Find where the given text appears and provide that cell's center as (x, y) coordinate. 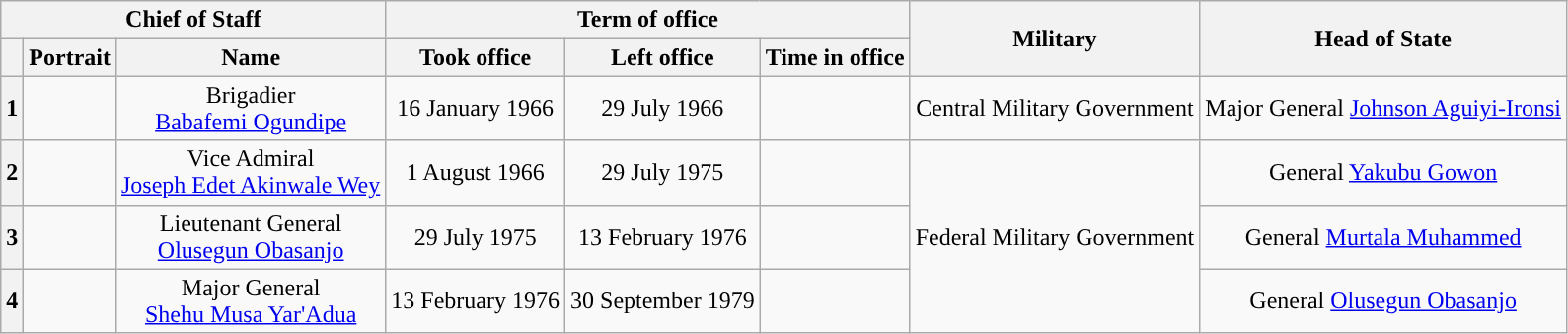
Term of office (647, 20)
Took office (476, 57)
Lieutenant GeneralOlusegun Obasanjo (251, 237)
1 (12, 109)
Major General Johnson Aguiyi-Ironsi (1383, 109)
Head of State (1383, 39)
Left office (663, 57)
General Murtala Muhammed (1383, 237)
30 September 1979 (663, 300)
Chief of Staff (193, 20)
General Yakubu Gowon (1383, 172)
Vice AdmiralJoseph Edet Akinwale Wey (251, 172)
Major GeneralShehu Musa Yar'Adua (251, 300)
Federal Military Government (1055, 237)
29 July 1966 (663, 109)
Military (1055, 39)
1 August 1966 (476, 172)
Time in office (835, 57)
Name (251, 57)
General Olusegun Obasanjo (1383, 300)
16 January 1966 (476, 109)
Portrait (70, 57)
4 (12, 300)
3 (12, 237)
BrigadierBabafemi Ogundipe (251, 109)
Central Military Government (1055, 109)
2 (12, 172)
